For the text-containing cell, return its midpoint in [x, y] coordinate format. 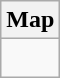
Map [30, 20]
